Find where the given text appears and provide that cell's center as [X, Y] coordinate. 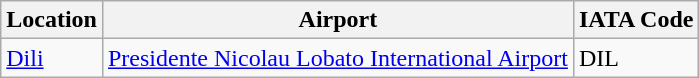
Dili [52, 58]
IATA Code [636, 20]
Airport [338, 20]
Location [52, 20]
DIL [636, 58]
Presidente Nicolau Lobato International Airport [338, 58]
